Locate the cell with the specified text and output its [X, Y] center coordinate. 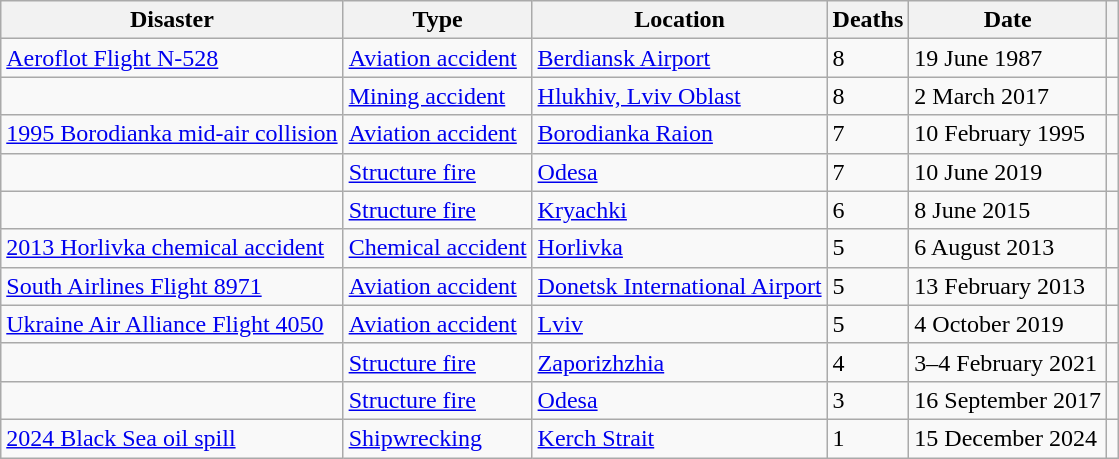
10 June 2019 [1008, 172]
Disaster [172, 20]
Chemical accident [438, 248]
2 March 2017 [1008, 96]
South Airlines Flight 8971 [172, 286]
Location [680, 20]
4 October 2019 [1008, 324]
Deaths [868, 20]
8 June 2015 [1008, 210]
Horlivka [680, 248]
6 [868, 210]
Type [438, 20]
Ukraine Air Alliance Flight 4050 [172, 324]
13 February 2013 [1008, 286]
Mining accident [438, 96]
15 December 2024 [1008, 438]
4 [868, 362]
Shipwrecking [438, 438]
2013 Horlivka chemical accident [172, 248]
Kryachki [680, 210]
Date [1008, 20]
1995 Borodianka mid-air collision [172, 134]
Hlukhiv, Lviv Oblast [680, 96]
Borodianka Raion [680, 134]
3 [868, 400]
Lviv [680, 324]
1 [868, 438]
19 June 1987 [1008, 58]
2024 Black Sea oil spill [172, 438]
6 August 2013 [1008, 248]
16 September 2017 [1008, 400]
Berdiansk Airport [680, 58]
Zaporizhzhia [680, 362]
Kerch Strait [680, 438]
10 February 1995 [1008, 134]
Aeroflot Flight N-528 [172, 58]
3–4 February 2021 [1008, 362]
Donetsk International Airport [680, 286]
